Detect which cell encompasses the target text, then output its (X, Y) center coordinate. 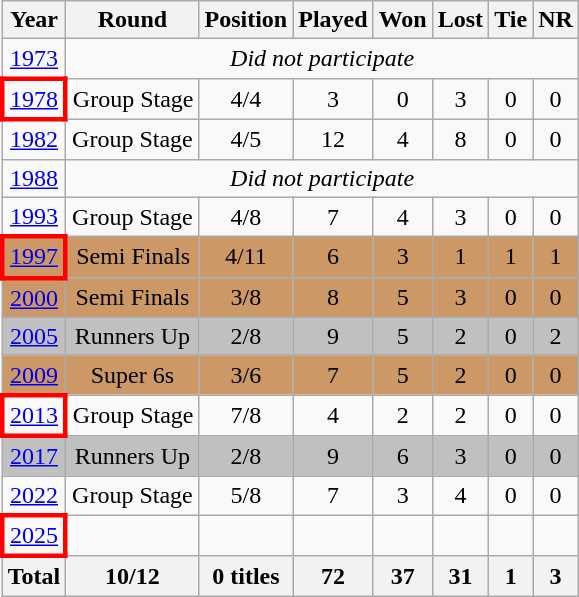
4/11 (246, 258)
4/5 (246, 139)
2000 (34, 298)
Position (246, 20)
2025 (34, 536)
Super 6s (132, 375)
3/8 (246, 298)
1973 (34, 59)
12 (333, 139)
4/4 (246, 98)
Lost (460, 20)
10/12 (132, 576)
72 (333, 576)
2009 (34, 375)
Won (402, 20)
3/6 (246, 375)
1993 (34, 217)
Total (34, 576)
1982 (34, 139)
2017 (34, 456)
37 (402, 576)
0 titles (246, 576)
2022 (34, 496)
1988 (34, 178)
7/8 (246, 416)
Year (34, 20)
4/8 (246, 217)
2013 (34, 416)
NR (556, 20)
5/8 (246, 496)
Round (132, 20)
Tie (511, 20)
Played (333, 20)
2005 (34, 336)
1997 (34, 258)
31 (460, 576)
1978 (34, 98)
